Capture the cell that displays the provided text and extract its (X, Y) central coordinate. 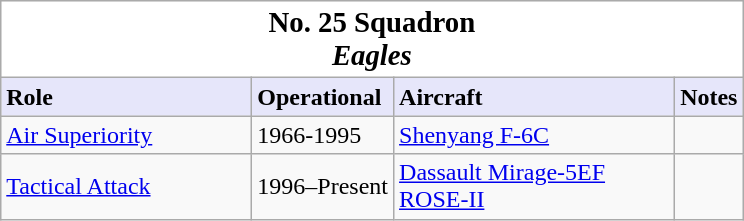
1996–Present (323, 186)
Aircraft (534, 97)
Shenyang F-6C (534, 135)
Air Superiority (126, 135)
Operational (323, 97)
Dassault Mirage-5EF ROSE-II (534, 186)
Notes (709, 97)
Role (126, 97)
No. 25 Squadron Eagles (372, 40)
Tactical Attack (126, 186)
1966-1995 (323, 135)
